From the cell containing the given text, extract its center point as [X, Y] coordinate. 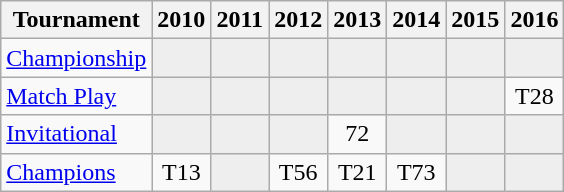
2015 [476, 20]
2014 [416, 20]
Tournament [76, 20]
Invitational [76, 134]
Championship [76, 58]
T21 [358, 172]
2010 [182, 20]
T56 [298, 172]
72 [358, 134]
2012 [298, 20]
T28 [534, 96]
2011 [240, 20]
Champions [76, 172]
2013 [358, 20]
T73 [416, 172]
2016 [534, 20]
T13 [182, 172]
Match Play [76, 96]
